Extract the [x, y] coordinate from the center of the cell holding the provided text.  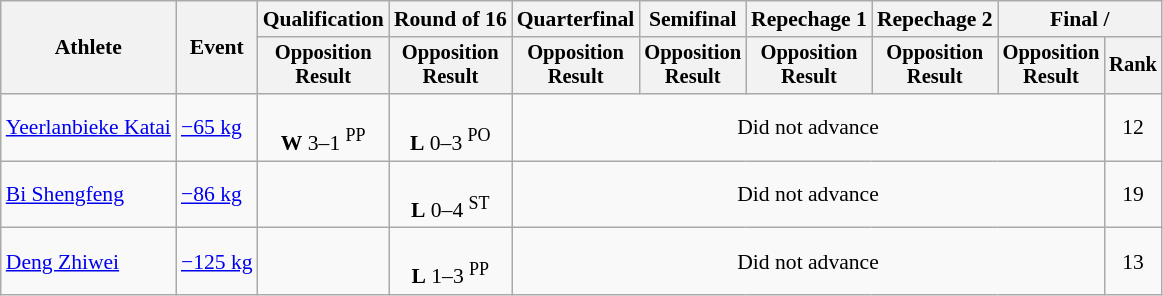
Yeerlanbieke Katai [88, 128]
−65 kg [217, 128]
Deng Zhiwei [88, 262]
13 [1133, 262]
19 [1133, 194]
L 0–4 ST [450, 194]
Repechage 2 [935, 19]
Quarterfinal [576, 19]
Qualification [324, 19]
L 1–3 PP [450, 262]
Rank [1133, 66]
L 0–3 PO [450, 128]
Athlete [88, 48]
−86 kg [217, 194]
Semifinal [692, 19]
Round of 16 [450, 19]
12 [1133, 128]
Event [217, 48]
Bi Shengfeng [88, 194]
W 3–1 PP [324, 128]
−125 kg [217, 262]
Repechage 1 [809, 19]
Final / [1080, 19]
